Extract the (x, y) coordinate from the center of the cell holding the provided text.  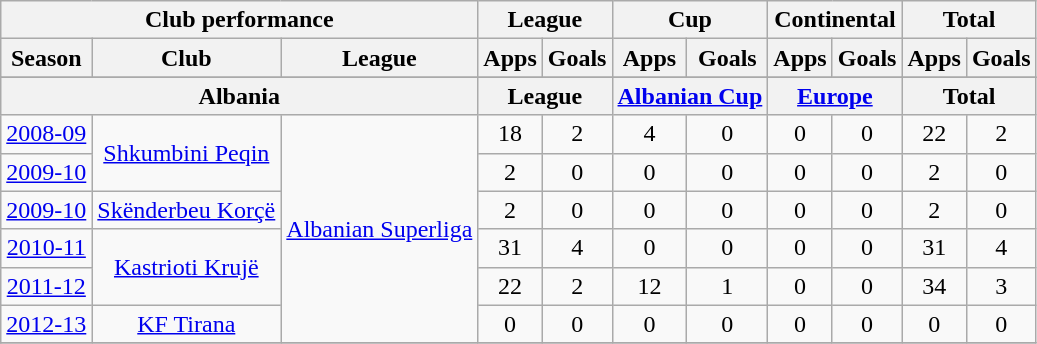
Cup (690, 20)
2008-09 (46, 134)
Season (46, 58)
1 (728, 286)
Club performance (240, 20)
34 (934, 286)
KF Tirana (186, 324)
2010-11 (46, 248)
Albanian Superliga (380, 229)
Continental (835, 20)
Europe (835, 96)
2011-12 (46, 286)
Skënderbeu Korçë (186, 210)
Albania (240, 96)
Club (186, 58)
Shkumbini Peqin (186, 153)
2012-13 (46, 324)
12 (650, 286)
18 (510, 134)
Kastrioti Krujë (186, 267)
3 (1001, 286)
Albanian Cup (690, 96)
